Identify which cell holds the provided text, then report its (x, y) central coordinate. 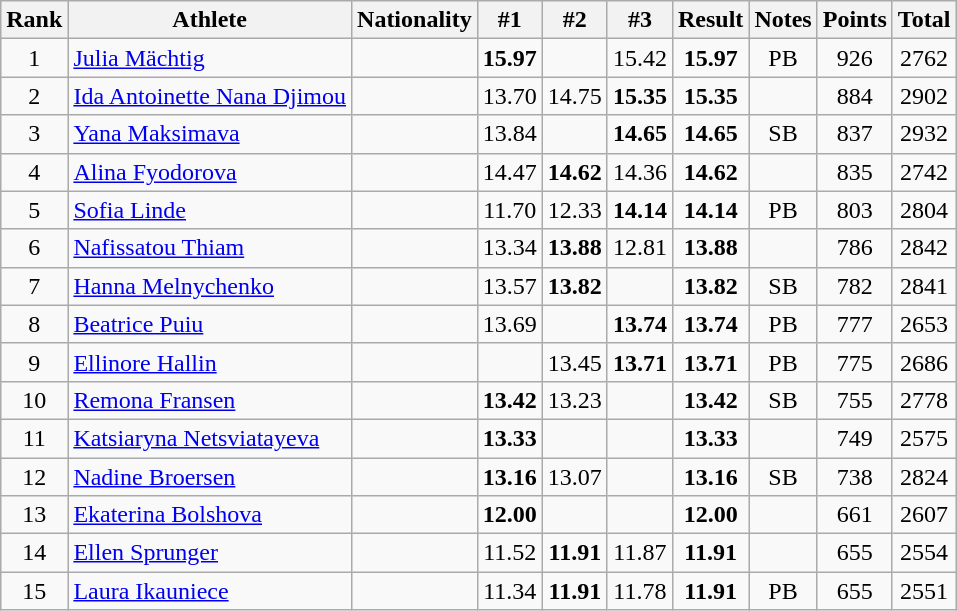
11.78 (640, 591)
11.52 (510, 553)
#2 (574, 20)
835 (854, 172)
11 (34, 438)
8 (34, 324)
2842 (924, 248)
Athlete (210, 20)
2762 (924, 58)
13.34 (510, 248)
14.36 (640, 172)
10 (34, 400)
755 (854, 400)
2824 (924, 477)
#1 (510, 20)
Yana Maksimava (210, 134)
2778 (924, 400)
738 (854, 477)
2841 (924, 286)
2 (34, 96)
Ida Antoinette Nana Djimou (210, 96)
884 (854, 96)
Ekaterina Bolshova (210, 515)
786 (854, 248)
Sofia Linde (210, 210)
803 (854, 210)
Nationality (415, 20)
Rank (34, 20)
Hanna Melnychenko (210, 286)
13.07 (574, 477)
Notes (783, 20)
Julia Mächtig (210, 58)
3 (34, 134)
777 (854, 324)
11.87 (640, 553)
Total (924, 20)
15.42 (640, 58)
2653 (924, 324)
9 (34, 362)
Katsiaryna Netsviatayeva (210, 438)
13.45 (574, 362)
12.81 (640, 248)
13.23 (574, 400)
Ellen Sprunger (210, 553)
1 (34, 58)
2554 (924, 553)
4 (34, 172)
#3 (640, 20)
Result (710, 20)
Alina Fyodorova (210, 172)
Points (854, 20)
13.84 (510, 134)
2804 (924, 210)
2551 (924, 591)
13 (34, 515)
5 (34, 210)
Nadine Broersen (210, 477)
Nafissatou Thiam (210, 248)
13.57 (510, 286)
14 (34, 553)
12 (34, 477)
Ellinore Hallin (210, 362)
6 (34, 248)
775 (854, 362)
2902 (924, 96)
2742 (924, 172)
12.33 (574, 210)
2686 (924, 362)
7 (34, 286)
2932 (924, 134)
11.34 (510, 591)
837 (854, 134)
782 (854, 286)
926 (854, 58)
Beatrice Puiu (210, 324)
661 (854, 515)
14.75 (574, 96)
14.47 (510, 172)
2607 (924, 515)
13.69 (510, 324)
15 (34, 591)
Remona Fransen (210, 400)
Laura Ikauniece (210, 591)
11.70 (510, 210)
2575 (924, 438)
13.70 (510, 96)
749 (854, 438)
